Identify which cell holds the provided text, then report its (x, y) central coordinate. 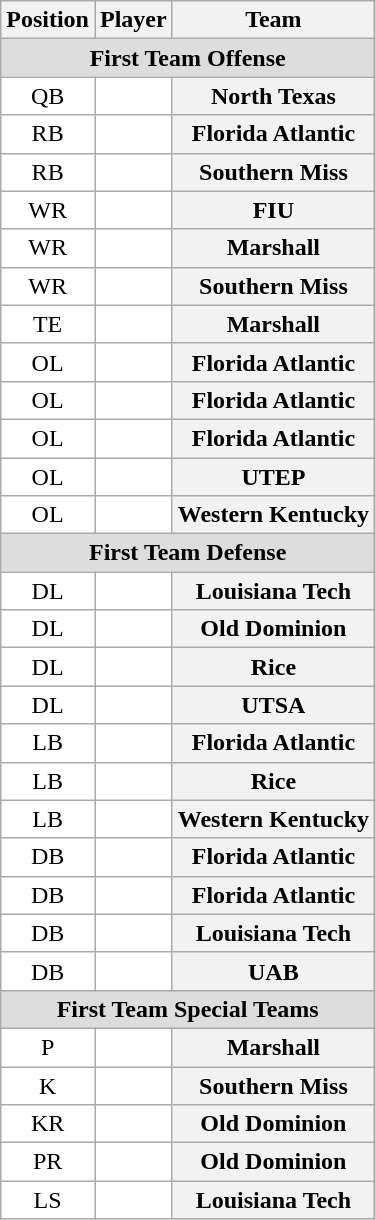
P (48, 1047)
TE (48, 324)
Position (48, 20)
Team (273, 20)
First Team Special Teams (188, 1009)
UTSA (273, 705)
PR (48, 1162)
K (48, 1085)
First Team Offense (188, 58)
UAB (273, 971)
First Team Defense (188, 553)
Player (133, 20)
FIU (273, 210)
LS (48, 1200)
North Texas (273, 96)
KR (48, 1124)
UTEP (273, 477)
QB (48, 96)
